Determine the (x, y) coordinate at the center of the cell enclosing the given text.  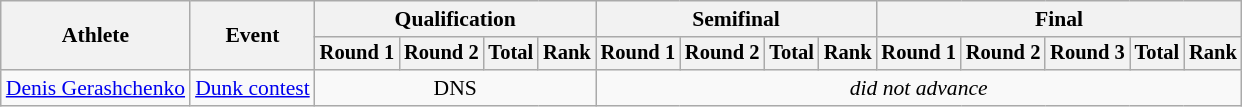
Final (1058, 19)
Denis Gerashchenko (96, 88)
Athlete (96, 36)
Semifinal (736, 19)
Round 3 (1087, 54)
DNS (456, 88)
Dunk contest (252, 88)
Event (252, 36)
did not advance (919, 88)
Qualification (456, 19)
